Output the [x, y] coordinate of the center of the cell containing the given text.  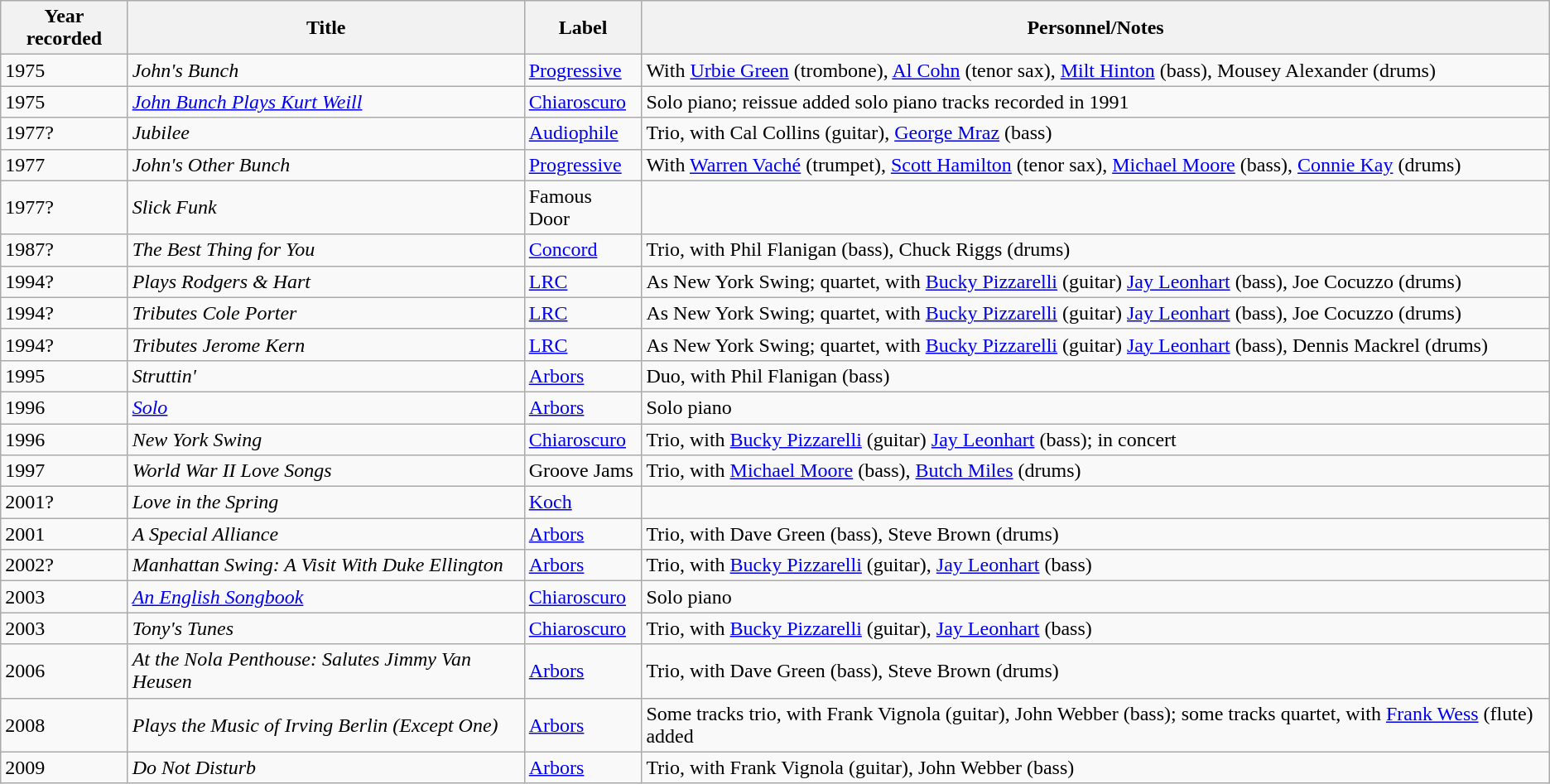
Manhattan Swing: A Visit With Duke Ellington [326, 565]
John's Bunch [326, 70]
The Best Thing for You [326, 250]
Slick Funk [326, 207]
Trio, with Frank Vignola (guitar), John Webber (bass) [1095, 767]
1987? [65, 250]
Groove Jams [583, 471]
A Special Alliance [326, 534]
Trio, with Phil Flanigan (bass), Chuck Riggs (drums) [1095, 250]
Plays Rodgers & Hart [326, 281]
New York Swing [326, 440]
Personnel/Notes [1095, 28]
2002? [65, 565]
Tributes Jerome Kern [326, 344]
With Warren Vaché (trumpet), Scott Hamilton (tenor sax), Michael Moore (bass), Connie Kay (drums) [1095, 165]
Trio, with Bucky Pizzarelli (guitar) Jay Leonhart (bass); in concert [1095, 440]
World War II Love Songs [326, 471]
Audiophile [583, 133]
Concord [583, 250]
Jubilee [326, 133]
Plays the Music of Irving Berlin (Except One) [326, 725]
Solo piano; reissue added solo piano tracks recorded in 1991 [1095, 102]
Year recorded [65, 28]
Koch [583, 503]
Struttin' [326, 376]
2001 [65, 534]
Trio, with Michael Moore (bass), Butch Miles (drums) [1095, 471]
Duo, with Phil Flanigan (bass) [1095, 376]
An English Songbook [326, 597]
Do Not Disturb [326, 767]
As New York Swing; quartet, with Bucky Pizzarelli (guitar) Jay Leonhart (bass), Dennis Mackrel (drums) [1095, 344]
1997 [65, 471]
John Bunch Plays Kurt Weill [326, 102]
Title [326, 28]
Tributes Cole Porter [326, 313]
1995 [65, 376]
At the Nola Penthouse: Salutes Jimmy Van Heusen [326, 671]
Famous Door [583, 207]
Some tracks trio, with Frank Vignola (guitar), John Webber (bass); some tracks quartet, with Frank Wess (flute) added [1095, 725]
Solo [326, 407]
2009 [65, 767]
Trio, with Cal Collins (guitar), George Mraz (bass) [1095, 133]
2006 [65, 671]
Love in the Spring [326, 503]
Tony's Tunes [326, 628]
1977 [65, 165]
With Urbie Green (trombone), Al Cohn (tenor sax), Milt Hinton (bass), Mousey Alexander (drums) [1095, 70]
2001? [65, 503]
Label [583, 28]
John's Other Bunch [326, 165]
2008 [65, 725]
